Identify which cell holds the provided text, then report its (x, y) central coordinate. 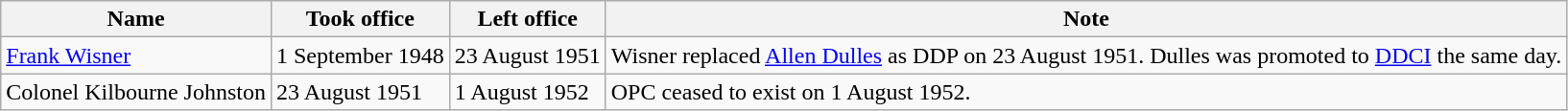
Left office (528, 19)
Note (1086, 19)
Took office (360, 19)
Colonel Kilbourne Johnston (136, 92)
Name (136, 19)
Frank Wisner (136, 55)
1 August 1952 (528, 92)
1 September 1948 (360, 55)
OPC ceased to exist on 1 August 1952. (1086, 92)
Wisner replaced Allen Dulles as DDP on 23 August 1951. Dulles was promoted to DDCI the same day. (1086, 55)
